Scan for the cell matching the given text and deliver its (x, y) coordinate at center. 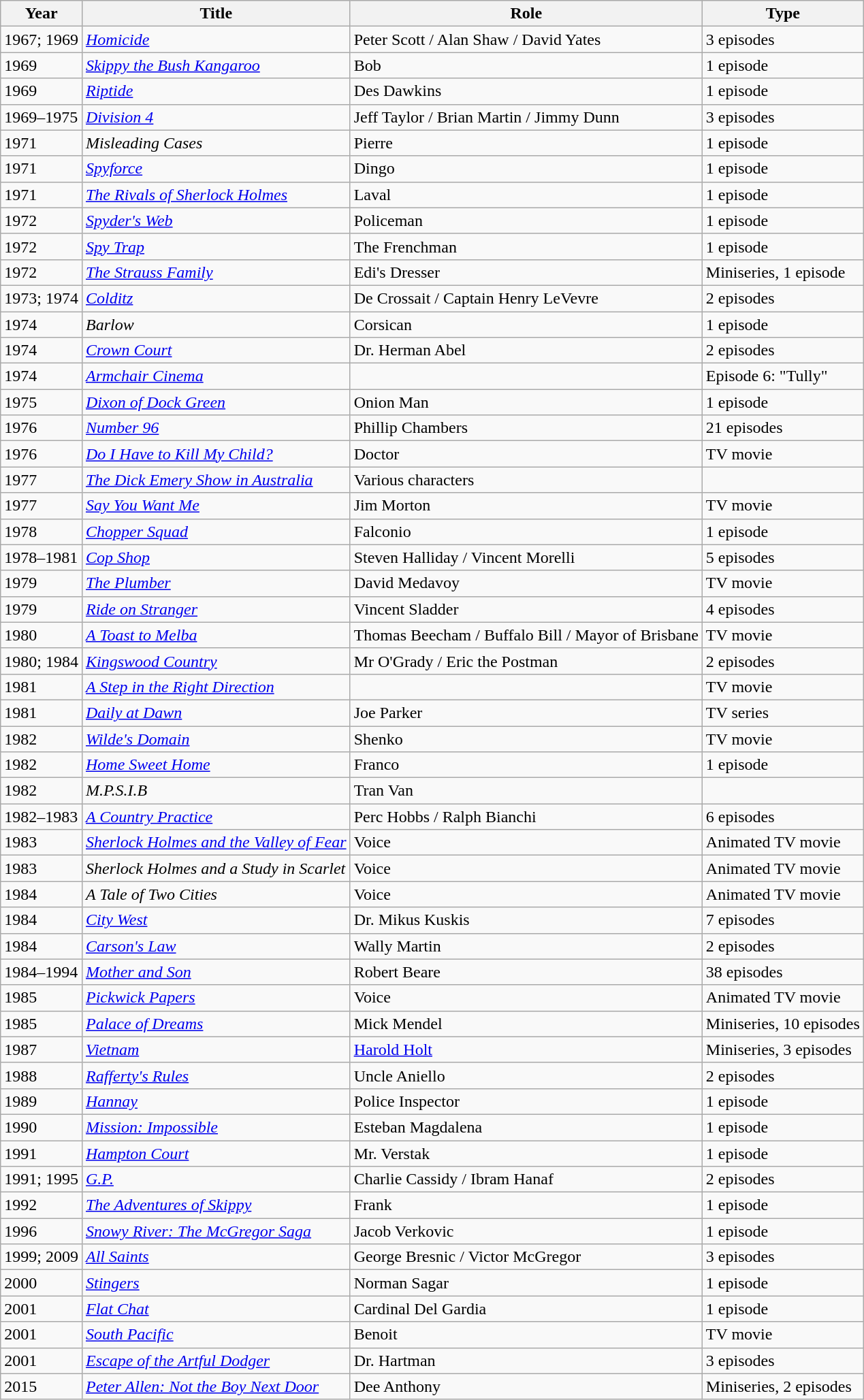
George Bresnic / Victor McGregor (526, 1257)
1978–1981 (42, 557)
Spyder's Web (216, 221)
38 episodes (783, 972)
Say You Want Me (216, 506)
A Country Practice (216, 817)
All Saints (216, 1257)
De Crossait / Captain Henry LeVevre (526, 298)
TV series (783, 713)
1987 (42, 1049)
Frank (526, 1205)
M.P.S.I.B (216, 791)
Pierre (526, 143)
1996 (42, 1231)
Bob (526, 65)
Barlow (216, 325)
Misleading Cases (216, 143)
Colditz (216, 298)
Policeman (526, 221)
Joe Parker (526, 713)
Mission: Impossible (216, 1127)
Vietnam (216, 1049)
Des Dawkins (526, 91)
Chopper Squad (216, 532)
Jeff Taylor / Brian Martin / Jimmy Dunn (526, 117)
Miniseries, 1 episode (783, 272)
Wilde's Domain (216, 738)
City West (216, 920)
2000 (42, 1283)
Thomas Beecham / Buffalo Bill / Mayor of Brisbane (526, 635)
The Frenchman (526, 246)
1975 (42, 402)
Spy Trap (216, 246)
Charlie Cassidy / Ibram Hanaf (526, 1179)
Skippy the Bush Kangaroo (216, 65)
Mother and Son (216, 972)
Dr. Mikus Kuskis (526, 920)
Episode 6: "Tully" (783, 376)
Jim Morton (526, 506)
Dr. Hartman (526, 1361)
Police Inspector (526, 1101)
1980 (42, 635)
South Pacific (216, 1335)
A Toast to Melba (216, 635)
Mr O'Grady / Eric the Postman (526, 661)
Peter Allen: Not the Boy Next Door (216, 1386)
Franco (526, 765)
Sherlock Holmes and the Valley of Fear (216, 843)
Spyforce (216, 169)
1982–1983 (42, 817)
A Step in the Right Direction (216, 687)
Year (42, 14)
Uncle Aniello (526, 1075)
The Dick Emery Show in Australia (216, 480)
1989 (42, 1101)
Steven Halliday / Vincent Morelli (526, 557)
Laval (526, 195)
The Rivals of Sherlock Holmes (216, 195)
G.P. (216, 1179)
Hampton Court (216, 1154)
1991 (42, 1154)
Homicide (216, 39)
1978 (42, 532)
Benoit (526, 1335)
Harold Holt (526, 1049)
Esteban Magdalena (526, 1127)
Phillip Chambers (526, 428)
Corsican (526, 325)
1967; 1969 (42, 39)
Wally Martin (526, 946)
5 episodes (783, 557)
6 episodes (783, 817)
21 episodes (783, 428)
Mr. Verstak (526, 1154)
1999; 2009 (42, 1257)
Falconio (526, 532)
Daily at Dawn (216, 713)
1988 (42, 1075)
Edi's Dresser (526, 272)
Role (526, 14)
Stingers (216, 1283)
A Tale of Two Cities (216, 894)
1992 (42, 1205)
4 episodes (783, 609)
1969–1975 (42, 117)
Pickwick Papers (216, 998)
Peter Scott / Alan Shaw / David Yates (526, 39)
The Adventures of Skippy (216, 1205)
Various characters (526, 480)
Do I Have to Kill My Child? (216, 454)
Title (216, 14)
Ride on Stranger (216, 609)
Division 4 (216, 117)
Onion Man (526, 402)
Number 96 (216, 428)
Jacob Verkovic (526, 1231)
Rafferty's Rules (216, 1075)
Riptide (216, 91)
Tran Van (526, 791)
Miniseries, 3 episodes (783, 1049)
1990 (42, 1127)
Vincent Sladder (526, 609)
Armchair Cinema (216, 376)
Dixon of Dock Green (216, 402)
Dr. Herman Abel (526, 351)
Kingswood Country (216, 661)
Sherlock Holmes and a Study in Scarlet (216, 868)
Carson's Law (216, 946)
1973; 1974 (42, 298)
7 episodes (783, 920)
Miniseries, 10 episodes (783, 1024)
Hannay (216, 1101)
Snowy River: The McGregor Saga (216, 1231)
Cardinal Del Gardia (526, 1309)
Type (783, 14)
The Strauss Family (216, 272)
Flat Chat (216, 1309)
Escape of the Artful Dodger (216, 1361)
Robert Beare (526, 972)
David Medavoy (526, 583)
Palace of Dreams (216, 1024)
Cop Shop (216, 557)
1991; 1995 (42, 1179)
Dingo (526, 169)
Miniseries, 2 episodes (783, 1386)
1980; 1984 (42, 661)
Shenko (526, 738)
Crown Court (216, 351)
Doctor (526, 454)
Norman Sagar (526, 1283)
Dee Anthony (526, 1386)
The Plumber (216, 583)
Mick Mendel (526, 1024)
Home Sweet Home (216, 765)
Perc Hobbs / Ralph Bianchi (526, 817)
1984–1994 (42, 972)
2015 (42, 1386)
